Provide the [x, y] coordinate of the cell's center where the given text is located.  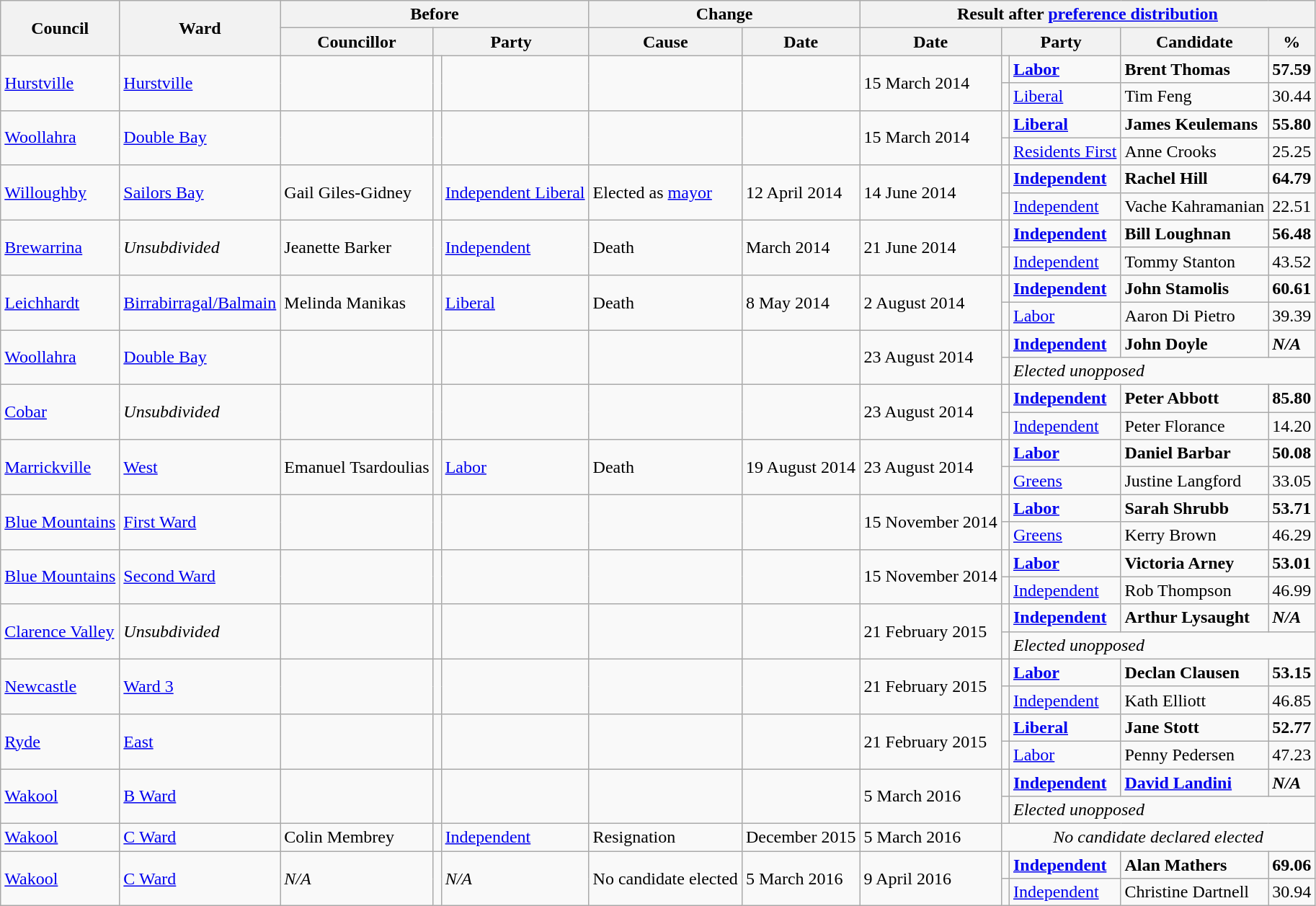
Cobar [61, 412]
Bill Loughnan [1195, 234]
Aaron Di Pietro [1195, 316]
85.80 [1291, 399]
39.39 [1291, 316]
No candidate declared elected [1157, 838]
43.52 [1291, 261]
Daniel Barbar [1195, 453]
21 June 2014 [930, 247]
46.85 [1291, 700]
Peter Florance [1195, 426]
25.25 [1291, 151]
Jeanette Barker [357, 247]
Gail Giles-Gidney [357, 192]
46.99 [1291, 590]
Result after preference distribution [1088, 14]
14 June 2014 [930, 192]
52.77 [1291, 727]
19 August 2014 [801, 467]
Rob Thompson [1195, 590]
Tim Feng [1195, 97]
Resignation [665, 838]
57.59 [1291, 69]
David Landini [1195, 782]
Declan Clausen [1195, 672]
Kerry Brown [1195, 536]
Change [724, 14]
8 May 2014 [801, 302]
2 August 2014 [930, 302]
9 April 2016 [930, 879]
James Keulemans [1195, 124]
Second Ward [200, 577]
Kath Elliott [1195, 700]
First Ward [200, 522]
Council [61, 28]
Justine Langford [1195, 481]
69.06 [1291, 865]
Ward [200, 28]
64.79 [1291, 179]
Marrickville [61, 467]
Colin Membrey [357, 838]
46.29 [1291, 536]
Newcastle [61, 686]
% [1291, 42]
East [200, 741]
John Doyle [1195, 344]
December 2015 [801, 838]
Christine Dartnell [1195, 892]
Ward 3 [200, 686]
47.23 [1291, 755]
50.08 [1291, 453]
Vache Kahramanian [1195, 206]
Melinda Manikas [357, 302]
53.15 [1291, 672]
Brewarrina [61, 247]
Before [435, 14]
33.05 [1291, 481]
55.80 [1291, 124]
Penny Pedersen [1195, 755]
Arthur Lysaught [1195, 618]
Willoughby [61, 192]
Leichhardt [61, 302]
Residents First [1064, 151]
Rachel Hill [1195, 179]
B Ward [200, 796]
Clarence Valley [61, 631]
Elected as mayor [665, 192]
53.71 [1291, 508]
Victoria Arney [1195, 563]
30.94 [1291, 892]
30.44 [1291, 97]
53.01 [1291, 563]
22.51 [1291, 206]
Candidate [1195, 42]
West [200, 467]
Brent Thomas [1195, 69]
John Stamolis [1195, 288]
Birrabirragal/Balmain [200, 302]
Peter Abbott [1195, 399]
12 April 2014 [801, 192]
Sarah Shrubb [1195, 508]
Tommy Stanton [1195, 261]
14.20 [1291, 426]
Jane Stott [1195, 727]
60.61 [1291, 288]
March 2014 [801, 247]
Councillor [357, 42]
Emanuel Tsardoulias [357, 467]
Sailors Bay [200, 192]
Alan Mathers [1195, 865]
Independent Liberal [515, 192]
Anne Crooks [1195, 151]
No candidate elected [665, 879]
56.48 [1291, 234]
Cause [665, 42]
Ryde [61, 741]
